Output the [x, y] coordinate of the center of the cell containing the given text.  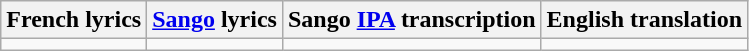
French lyrics [74, 20]
Sango IPA transcription [412, 20]
Sango lyrics [215, 20]
English translation [644, 20]
